Scan for the cell matching the given text and deliver its (X, Y) coordinate at center. 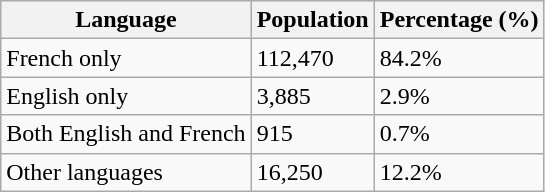
0.7% (459, 134)
2.9% (459, 96)
112,470 (312, 58)
Percentage (%) (459, 20)
915 (312, 134)
84.2% (459, 58)
French only (126, 58)
Language (126, 20)
Both English and French (126, 134)
3,885 (312, 96)
16,250 (312, 172)
Population (312, 20)
Other languages (126, 172)
English only (126, 96)
12.2% (459, 172)
